For the text-containing cell, return its midpoint in (X, Y) coordinate format. 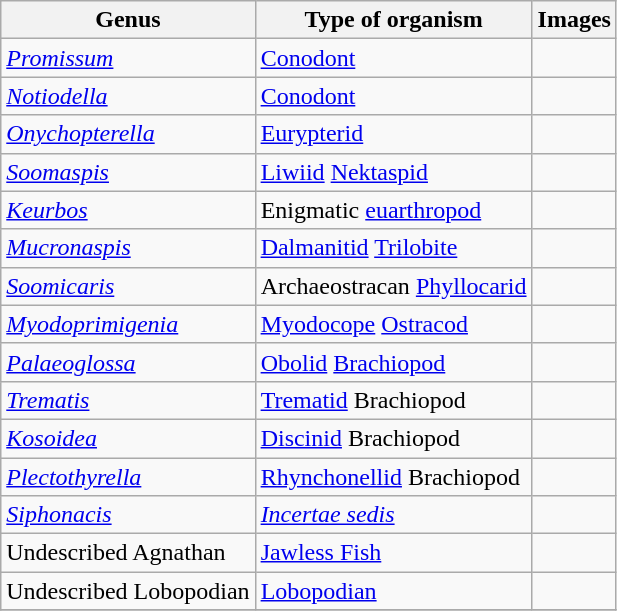
Onychopterella (128, 134)
Soomaspis (128, 172)
Lobopodian (394, 591)
Archaeostracan Phyllocarid (394, 286)
Genus (128, 20)
Plectothyrella (128, 477)
Keurbos (128, 210)
Jawless Fish (394, 553)
Incertae sedis (394, 515)
Kosoidea (128, 438)
Notiodella (128, 96)
Mucronaspis (128, 248)
Rhynchonellid Brachiopod (394, 477)
Images (574, 20)
Dalmanitid Trilobite (394, 248)
Promissum (128, 58)
Enigmatic euarthropod (394, 210)
Siphonacis (128, 515)
Trematis (128, 400)
Liwiid Nektaspid (394, 172)
Trematid Brachiopod (394, 400)
Palaeoglossa (128, 362)
Soomicaris (128, 286)
Eurypterid (394, 134)
Obolid Brachiopod (394, 362)
Undescribed Agnathan (128, 553)
Myodoprimigenia (128, 324)
Discinid Brachiopod (394, 438)
Undescribed Lobopodian (128, 591)
Myodocope Ostracod (394, 324)
Type of organism (394, 20)
